For the text-containing cell, return its midpoint in (x, y) coordinate format. 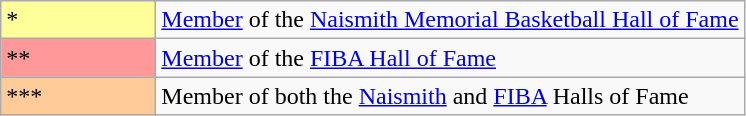
Member of both the Naismith and FIBA Halls of Fame (450, 96)
Member of the FIBA Hall of Fame (450, 58)
** (78, 58)
Member of the Naismith Memorial Basketball Hall of Fame (450, 20)
*** (78, 96)
* (78, 20)
